Capture the cell that displays the provided text and extract its [x, y] central coordinate. 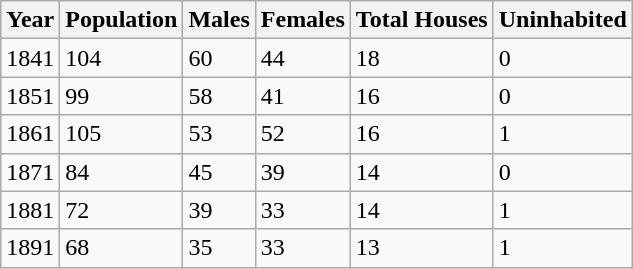
Population [122, 20]
1881 [30, 210]
18 [422, 58]
60 [219, 58]
Uninhabited [562, 20]
35 [219, 248]
Females [302, 20]
53 [219, 134]
72 [122, 210]
1841 [30, 58]
1851 [30, 96]
13 [422, 248]
68 [122, 248]
1861 [30, 134]
Year [30, 20]
105 [122, 134]
84 [122, 172]
44 [302, 58]
Total Houses [422, 20]
Males [219, 20]
45 [219, 172]
104 [122, 58]
52 [302, 134]
41 [302, 96]
1891 [30, 248]
99 [122, 96]
1871 [30, 172]
58 [219, 96]
